Scan for the cell matching the given text and deliver its (X, Y) coordinate at center. 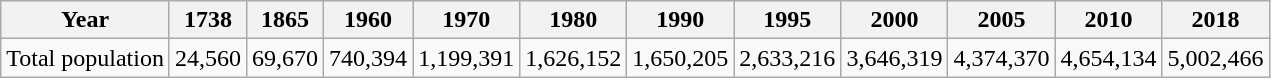
3,646,319 (894, 58)
1970 (466, 20)
2000 (894, 20)
1865 (286, 20)
5,002,466 (1216, 58)
4,654,134 (1108, 58)
2005 (1002, 20)
1,650,205 (680, 58)
2018 (1216, 20)
1990 (680, 20)
Year (86, 20)
2010 (1108, 20)
4,374,370 (1002, 58)
1,199,391 (466, 58)
24,560 (208, 58)
2,633,216 (788, 58)
1980 (574, 20)
740,394 (368, 58)
Total population (86, 58)
1,626,152 (574, 58)
69,670 (286, 58)
1960 (368, 20)
1995 (788, 20)
1738 (208, 20)
